Search for the cell housing the specified text and yield its [x, y] center coordinate. 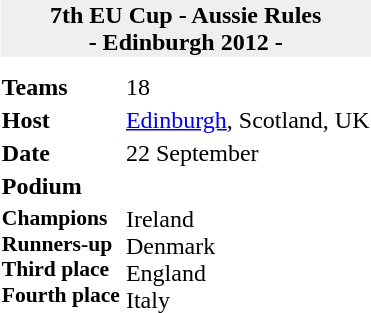
Edinburgh, Scotland, UK [248, 120]
Host [60, 120]
7th EU Cup - Aussie Rules - Edinburgh 2012 - [186, 28]
Teams [60, 87]
22 September [248, 153]
Podium [60, 186]
Date [60, 153]
18 [248, 87]
